Locate the cell with the specified text and output its [x, y] center coordinate. 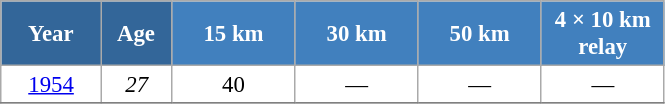
4 × 10 km relay [602, 34]
Age [136, 34]
27 [136, 85]
1954 [52, 85]
Year [52, 34]
50 km [480, 34]
15 km [234, 34]
30 km [356, 34]
40 [234, 85]
